Pinpoint the cell where the given text exists, returning its (x, y) midpoint coordinate. 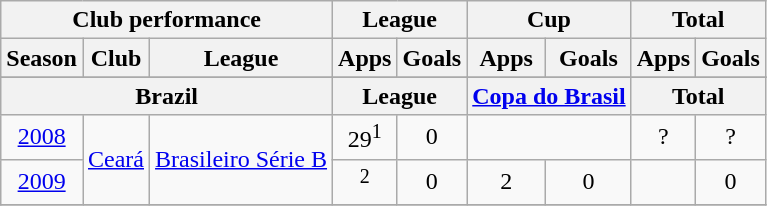
Copa do Brasil (549, 96)
Club (116, 58)
Ceará (116, 160)
Brasileiro Série B (242, 160)
Brazil (167, 96)
Cup (549, 20)
2009 (42, 182)
291 (365, 138)
Club performance (167, 20)
Season (42, 58)
2008 (42, 138)
